Extract the [x, y] coordinate from the center of the cell holding the provided text.  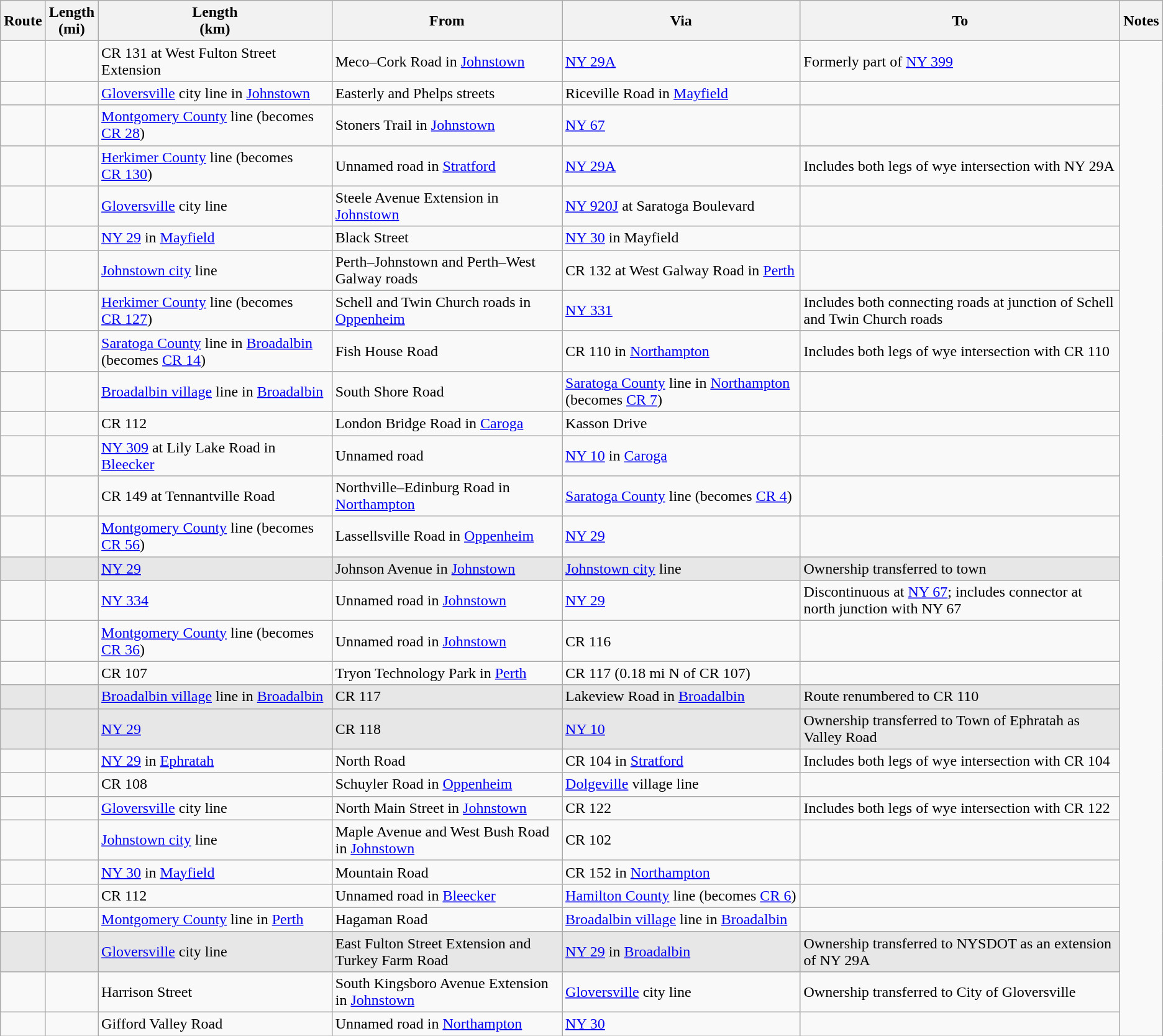
CR 110 in Northampton [681, 351]
North Road [447, 761]
Johnson Avenue in Johnstown [447, 569]
Black Street [447, 238]
Gifford Valley Road [215, 1024]
South Shore Road [447, 392]
Route [23, 21]
CR 132 at West Galway Road in Perth [681, 270]
Saratoga County line in Broadalbin (becomes CR 14) [215, 351]
NY 29 in Mayfield [215, 238]
South Kingsboro Avenue Extension in Johnstown [447, 992]
Saratoga County line in Northampton (becomes CR 7) [681, 392]
CR 108 [215, 784]
Montgomery County line in Perth [215, 919]
CR 122 [681, 808]
CR 117 (0.18 mi N of CR 107) [681, 673]
NY 331 [681, 311]
CR 118 [447, 728]
Dolgeville village line [681, 784]
Ownership transferred to City of Gloversville [960, 992]
Riceville Road in Mayfield [681, 93]
Length(mi) [71, 21]
Lakeview Road in Broadalbin [681, 697]
Via [681, 21]
NY 334 [215, 600]
Steele Avenue Extension in Johnstown [447, 206]
Maple Avenue and West Bush Road in Johnstown [447, 840]
Perth–Johnstown and Perth–West Galway roads [447, 270]
Hamilton County line (becomes CR 6) [681, 896]
Saratoga County line (becomes CR 4) [681, 496]
From [447, 21]
East Fulton Street Extension and Turkey Farm Road [447, 951]
CR 152 in Northampton [681, 872]
Includes both legs of wye intersection with CR 110 [960, 351]
Northville–Edinburg Road in Northampton [447, 496]
London Bridge Road in Caroga [447, 423]
CR 149 at Tennantville Road [215, 496]
Harrison Street [215, 992]
NY 30 [681, 1024]
CR 131 at West Fulton Street Extension [215, 61]
CR 107 [215, 673]
Herkimer County line (becomes CR 130) [215, 165]
NY 309 at Lily Lake Road in Bleecker [215, 455]
Stoners Trail in Johnstown [447, 126]
Unnamed road [447, 455]
Montgomery County line (becomes CR 36) [215, 641]
Unnamed road in Bleecker [447, 896]
To [960, 21]
CR 117 [447, 697]
Includes both legs of wye intersection with CR 104 [960, 761]
Mountain Road [447, 872]
Lassellsville Road in Oppenheim [447, 537]
NY 10 [681, 728]
Schuyler Road in Oppenheim [447, 784]
Discontinuous at NY 67; includes connector at north junction with NY 67 [960, 600]
Montgomery County line (becomes CR 56) [215, 537]
Notes [1141, 21]
Herkimer County line (becomes CR 127) [215, 311]
NY 10 in Caroga [681, 455]
Hagaman Road [447, 919]
NY 920J at Saratoga Boulevard [681, 206]
Tryon Technology Park in Perth [447, 673]
Meco–Cork Road in Johnstown [447, 61]
Easterly and Phelps streets [447, 93]
Unnamed road in Northampton [447, 1024]
Ownership transferred to Town of Ephratah as Valley Road [960, 728]
Formerly part of NY 399 [960, 61]
Fish House Road [447, 351]
Ownership transferred to town [960, 569]
Includes both connecting roads at junction of Schell and Twin Church roads [960, 311]
Schell and Twin Church roads in Oppenheim [447, 311]
CR 102 [681, 840]
NY 29 in Ephratah [215, 761]
North Main Street in Johnstown [447, 808]
CR 116 [681, 641]
NY 67 [681, 126]
Route renumbered to CR 110 [960, 697]
Kasson Drive [681, 423]
Gloversville city line in Johnstown [215, 93]
Includes both legs of wye intersection with CR 122 [960, 808]
Montgomery County line (becomes CR 28) [215, 126]
Length(km) [215, 21]
NY 29 in Broadalbin [681, 951]
Unnamed road in Stratford [447, 165]
Ownership transferred to NYSDOT as an extension of NY 29A [960, 951]
CR 104 in Stratford [681, 761]
Includes both legs of wye intersection with NY 29A [960, 165]
